Find where the given text appears and provide that cell's center as [x, y] coordinate. 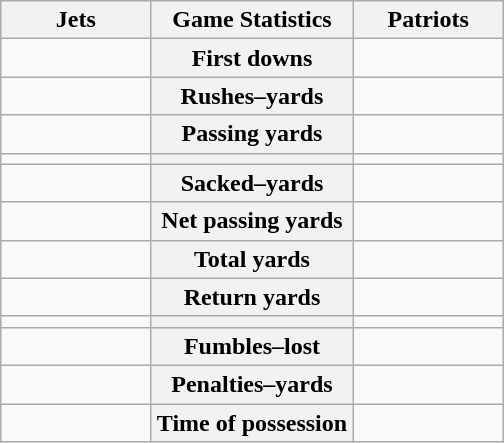
Game Statistics [252, 20]
First downs [252, 58]
Rushes–yards [252, 96]
Passing yards [252, 134]
Penalties–yards [252, 384]
Return yards [252, 297]
Time of possession [252, 423]
Sacked–yards [252, 183]
Jets [76, 20]
Net passing yards [252, 221]
Total yards [252, 259]
Fumbles–lost [252, 346]
Patriots [428, 20]
